Extract the (X, Y) coordinate from the center of the cell holding the provided text.  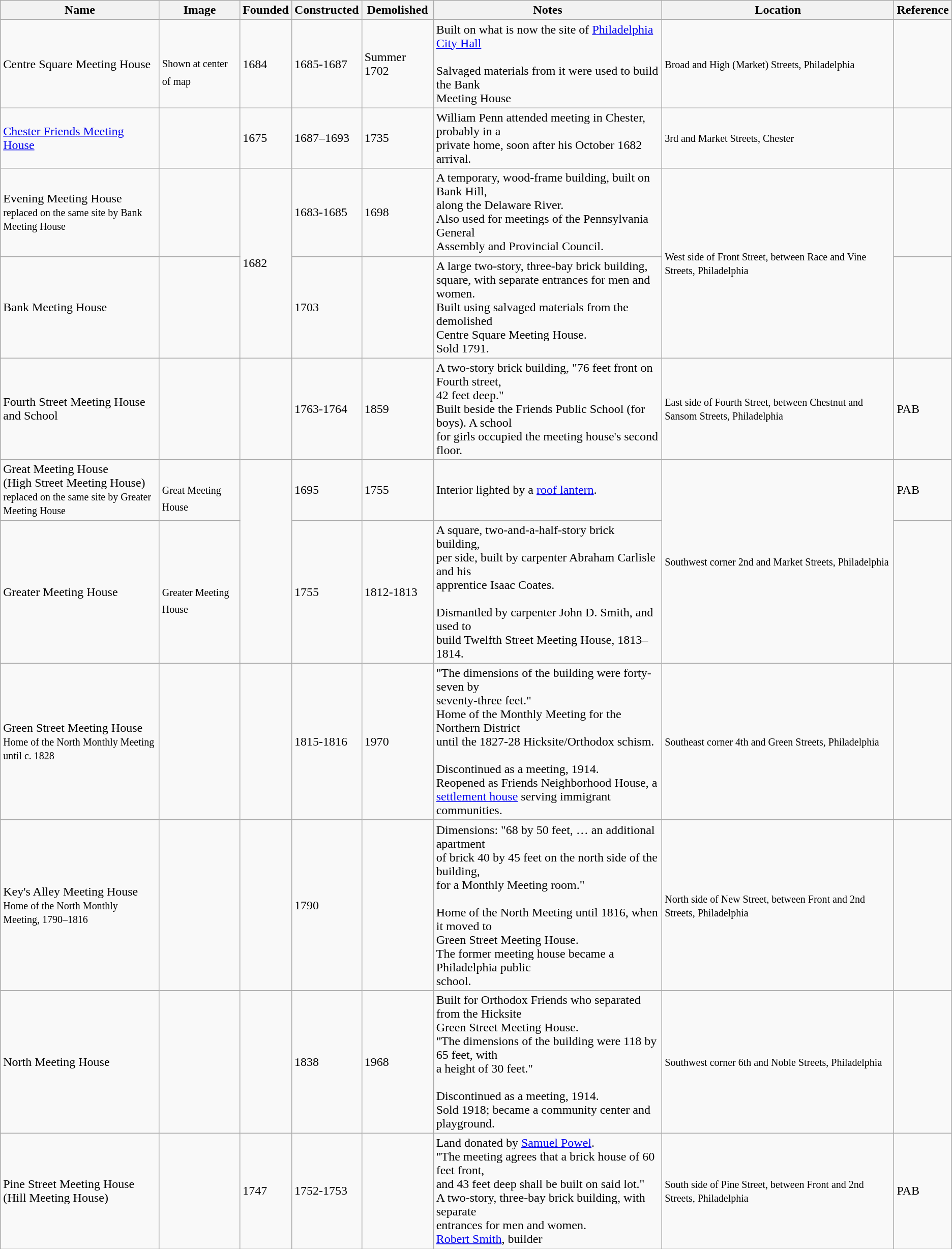
3rd and Market Streets, Chester (778, 138)
1685-1687 (326, 64)
Reference (923, 10)
1763-1764 (326, 409)
1838 (326, 1062)
1790 (326, 905)
North Meeting House (80, 1062)
South side of Pine Street, between Front and 2nd Streets, Philadelphia (778, 1191)
Chester Friends Meeting House (80, 138)
Location (778, 10)
Fourth Street Meeting House and School (80, 409)
1968 (398, 1062)
Evening Meeting Housereplaced on the same site by Bank Meeting House (80, 213)
1683-1685 (326, 213)
1675 (266, 138)
Green Street Meeting HouseHome of the North Monthly Meeting until c. 1828 (80, 741)
1698 (398, 213)
Shown at center of map (199, 64)
Founded (266, 10)
1684 (266, 64)
William Penn attended meeting in Chester, probably in aprivate home, soon after his October 1682 arrival. (548, 138)
Bank Meeting House (80, 307)
1687–1693 (326, 138)
1859 (398, 409)
Key's Alley Meeting HouseHome of the North Monthly Meeting, 1790–1816 (80, 905)
Great Meeting House (199, 490)
Summer 1702 (398, 64)
Southwest corner 6th and Noble Streets, Philadelphia (778, 1062)
1703 (326, 307)
1752-1753 (326, 1191)
Demolished (398, 10)
Southwest corner 2nd and Market Streets, Philadelphia (778, 561)
1812-1813 (398, 592)
Southeast corner 4th and Green Streets, Philadelphia (778, 741)
North side of New Street, between Front and 2nd Streets, Philadelphia (778, 905)
1815-1816 (326, 741)
1970 (398, 741)
Broad and High (Market) Streets, Philadelphia (778, 64)
Notes (548, 10)
West side of Front Street, between Race and Vine Streets, Philadelphia (778, 263)
Interior lighted by a roof lantern. (548, 490)
1735 (398, 138)
1747 (266, 1191)
Built on what is now the site of Philadelphia City HallSalvaged materials from it were used to build the BankMeeting House (548, 64)
Pine Street Meeting House(Hill Meeting House) (80, 1191)
Centre Square Meeting House (80, 64)
Great Meeting House(High Street Meeting House)replaced on the same site by Greater Meeting House (80, 490)
Image (199, 10)
1682 (266, 263)
1695 (326, 490)
East side of Fourth Street, between Chestnut and Sansom Streets, Philadelphia (778, 409)
Name (80, 10)
Constructed (326, 10)
